Search for the cell housing the specified text and yield its (X, Y) center coordinate. 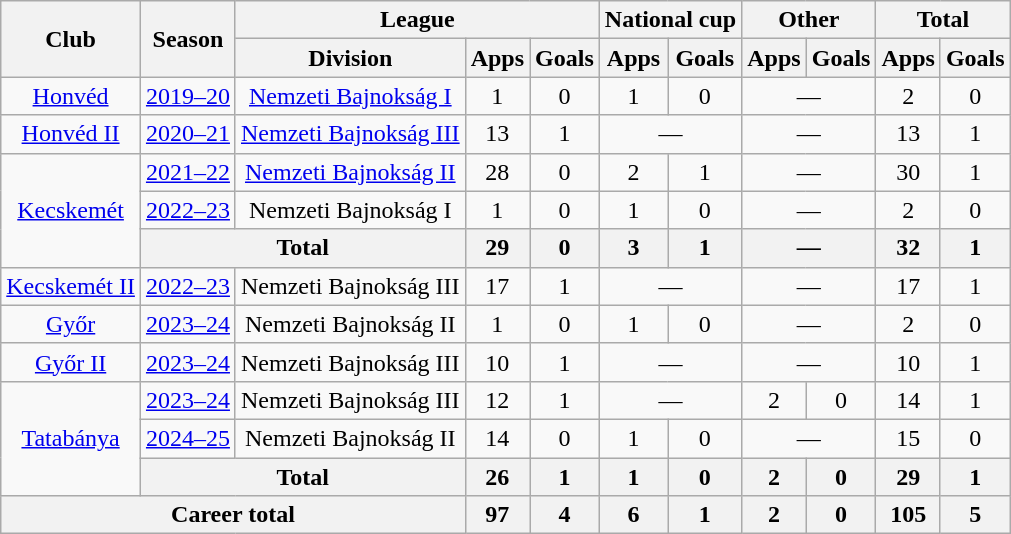
26 (497, 477)
2024–25 (188, 438)
4 (565, 515)
2019–20 (188, 96)
3 (633, 248)
2021–22 (188, 172)
Honvéd II (71, 134)
Season (188, 39)
Kecskemét (71, 210)
Career total (233, 515)
Kecskemét II (71, 286)
National cup (670, 20)
League (417, 20)
5 (975, 515)
Győr II (71, 362)
Other (809, 20)
Club (71, 39)
2020–21 (188, 134)
6 (633, 515)
12 (497, 400)
Tatabánya (71, 438)
28 (497, 172)
Honvéd (71, 96)
Division (350, 58)
30 (908, 172)
15 (908, 438)
Győr (71, 324)
97 (497, 515)
105 (908, 515)
32 (908, 248)
